Search for the cell housing the specified text and yield its (x, y) center coordinate. 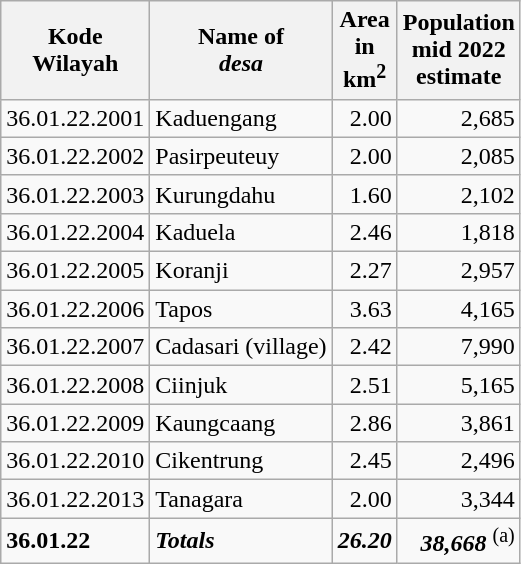
36.01.22.2007 (76, 347)
Kurungdahu (241, 194)
Name of desa (241, 50)
Kaungcaang (241, 423)
36.01.22.2001 (76, 118)
Kode Wilayah (76, 50)
2,685 (458, 118)
2,957 (458, 271)
1.60 (364, 194)
36.01.22.2006 (76, 309)
26.20 (364, 540)
Pasirpeuteuy (241, 156)
Cadasari (village) (241, 347)
36.01.22.2005 (76, 271)
4,165 (458, 309)
36.01.22.2010 (76, 461)
Totals (241, 540)
36.01.22.2013 (76, 499)
3.63 (364, 309)
Ciinjuk (241, 385)
7,990 (458, 347)
3,861 (458, 423)
36.01.22.2009 (76, 423)
2.51 (364, 385)
36.01.22.2004 (76, 232)
Populationmid 2022estimate (458, 50)
Cikentrung (241, 461)
5,165 (458, 385)
3,344 (458, 499)
Tapos (241, 309)
Kaduela (241, 232)
Area in km2 (364, 50)
2.86 (364, 423)
2.45 (364, 461)
2,085 (458, 156)
2.46 (364, 232)
Koranji (241, 271)
36.01.22.2003 (76, 194)
38,668 (a) (458, 540)
Tanagara (241, 499)
36.01.22.2008 (76, 385)
36.01.22.2002 (76, 156)
1,818 (458, 232)
Kaduengang (241, 118)
2,496 (458, 461)
36.01.22 (76, 540)
2.42 (364, 347)
2,102 (458, 194)
2.27 (364, 271)
